Extract the [x, y] coordinate from the center of the cell holding the provided text.  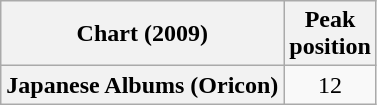
Chart (2009) [142, 34]
Peakposition [330, 34]
12 [330, 85]
Japanese Albums (Oricon) [142, 85]
